Return the (x, y) coordinate for the center point of the cell that contains the specified text.  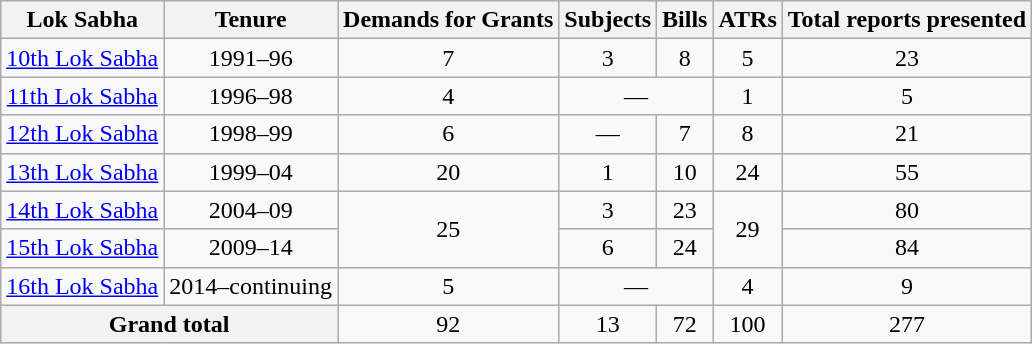
92 (448, 324)
55 (906, 172)
10 (685, 172)
1991–96 (251, 58)
21 (906, 134)
1999–04 (251, 172)
80 (906, 210)
15th Lok Sabha (82, 248)
14th Lok Sabha (82, 210)
Lok Sabha (82, 20)
Demands for Grants (448, 20)
25 (448, 229)
16th Lok Sabha (82, 286)
100 (748, 324)
20 (448, 172)
Subjects (608, 20)
11th Lok Sabha (82, 96)
10th Lok Sabha (82, 58)
ATRs (748, 20)
277 (906, 324)
2009–14 (251, 248)
12th Lok Sabha (82, 134)
13th Lok Sabha (82, 172)
2004–09 (251, 210)
84 (906, 248)
2014–continuing (251, 286)
1996–98 (251, 96)
13 (608, 324)
72 (685, 324)
29 (748, 229)
1998–99 (251, 134)
Grand total (170, 324)
Tenure (251, 20)
9 (906, 286)
Bills (685, 20)
Total reports presented (906, 20)
